Detect which cell encompasses the target text, then output its [X, Y] center coordinate. 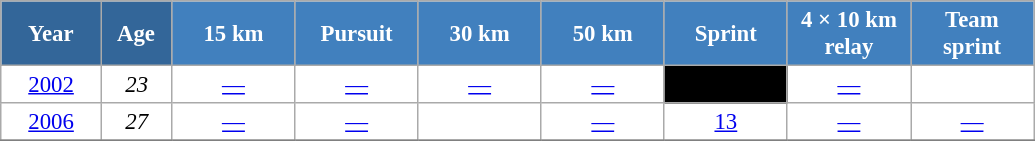
Pursuit [356, 34]
50 km [602, 34]
2002 [52, 85]
30 km [480, 34]
4 × 10 km relay [848, 34]
27 [136, 122]
2006 [52, 122]
Age [136, 34]
13 [726, 122]
Sprint [726, 34]
Team sprint [972, 34]
23 [136, 85]
15 km [234, 34]
Year [52, 34]
